Return the [x, y] coordinate for the center point of the cell that contains the specified text.  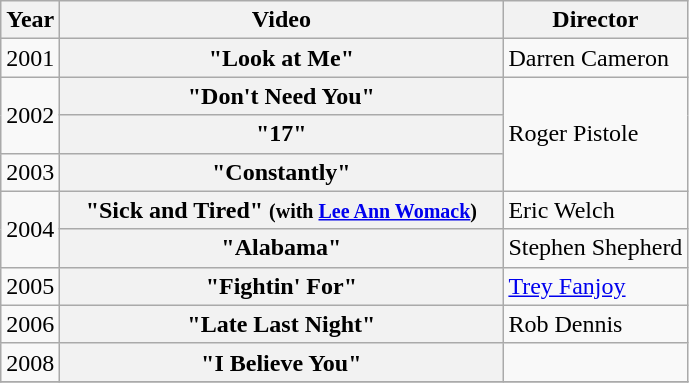
Trey Fanjoy [596, 286]
2006 [30, 324]
Roger Pistole [596, 134]
2004 [30, 229]
Director [596, 20]
2003 [30, 172]
"Alabama" [282, 248]
Eric Welch [596, 210]
"Look at Me" [282, 58]
"Fightin' For" [282, 286]
Year [30, 20]
Video [282, 20]
"Don't Need You" [282, 96]
2005 [30, 286]
"Sick and Tired" (with Lee Ann Womack) [282, 210]
2002 [30, 115]
Stephen Shepherd [596, 248]
Darren Cameron [596, 58]
2008 [30, 362]
Rob Dennis [596, 324]
"Constantly" [282, 172]
"17" [282, 134]
"I Believe You" [282, 362]
2001 [30, 58]
"Late Last Night" [282, 324]
